Locate the cell with the specified text and output its (X, Y) center coordinate. 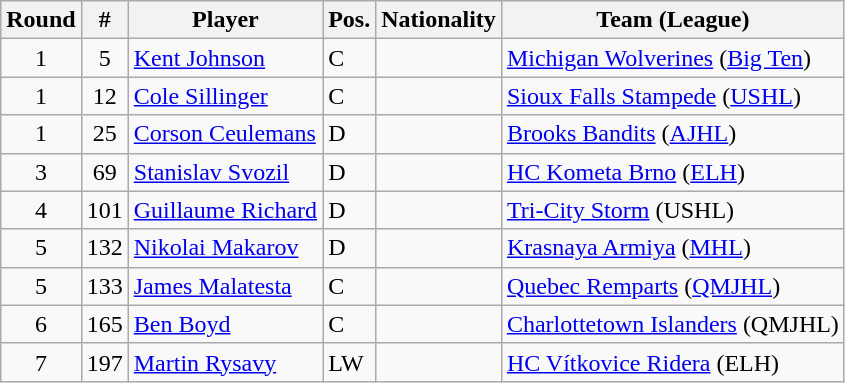
# (104, 20)
Pos. (350, 20)
Ben Boyd (225, 324)
Corson Ceulemans (225, 134)
25 (104, 134)
3 (41, 172)
Michigan Wolverines (Big Ten) (672, 58)
12 (104, 96)
7 (41, 362)
Player (225, 20)
132 (104, 248)
Quebec Remparts (QMJHL) (672, 286)
Tri-City Storm (USHL) (672, 210)
165 (104, 324)
Stanislav Svozil (225, 172)
Brooks Bandits (AJHL) (672, 134)
69 (104, 172)
HC Kometa Brno (ELH) (672, 172)
101 (104, 210)
Sioux Falls Stampede (USHL) (672, 96)
LW (350, 362)
Nationality (439, 20)
Guillaume Richard (225, 210)
HC Vítkovice Ridera (ELH) (672, 362)
James Malatesta (225, 286)
Krasnaya Armiya (MHL) (672, 248)
4 (41, 210)
197 (104, 362)
Cole Sillinger (225, 96)
Team (League) (672, 20)
Nikolai Makarov (225, 248)
6 (41, 324)
133 (104, 286)
Martin Rysavy (225, 362)
Round (41, 20)
Kent Johnson (225, 58)
Charlottetown Islanders (QMJHL) (672, 324)
